Find where the given text appears and provide that cell's center as (X, Y) coordinate. 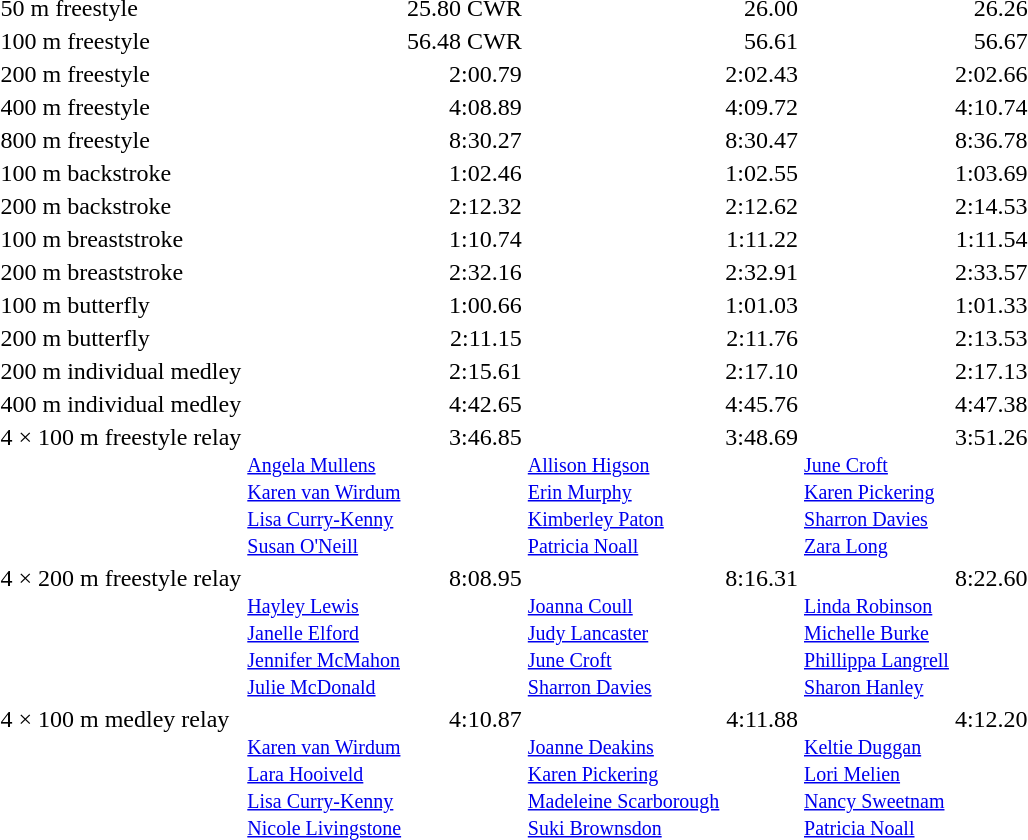
4:09.72 (762, 107)
2:32.16 (465, 272)
1:01.03 (762, 305)
2:00.79 (465, 74)
1:02.55 (762, 173)
56.48 CWR (465, 41)
1:02.46 (465, 173)
8:30.27 (465, 140)
2:02.43 (762, 74)
2:11.76 (762, 338)
3:46.85 (465, 491)
1:00.66 (465, 305)
56.61 (762, 41)
2:11.15 (465, 338)
2:12.62 (762, 206)
2:17.10 (762, 371)
4:45.76 (762, 404)
Allison HigsonErin MurphyKimberley PatonPatricia Noall (624, 491)
3:48.69 (762, 491)
Hayley LewisJanelle ElfordJennifer McMahonJulie McDonald (324, 632)
Linda RobinsonMichelle BurkePhillippa LangrellSharon Hanley (877, 632)
Angela MullensKaren van WirdumLisa Curry-KennySusan O'Neill (324, 491)
1:10.74 (465, 239)
Joanna CoullJudy LancasterJune CroftSharron Davies (624, 632)
8:16.31 (762, 632)
8:08.95 (465, 632)
2:12.32 (465, 206)
4:42.65 (465, 404)
2:15.61 (465, 371)
8:30.47 (762, 140)
June CroftKaren PickeringSharron DaviesZara Long (877, 491)
1:11.22 (762, 239)
2:32.91 (762, 272)
4:08.89 (465, 107)
